For the text-containing cell, return its midpoint in (x, y) coordinate format. 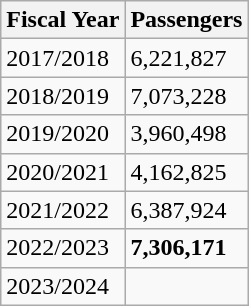
3,960,498 (186, 134)
7,073,228 (186, 96)
2022/2023 (63, 248)
2017/2018 (63, 58)
2020/2021 (63, 172)
2021/2022 (63, 210)
2019/2020 (63, 134)
Passengers (186, 20)
Fiscal Year (63, 20)
2018/2019 (63, 96)
2023/2024 (63, 286)
4,162,825 (186, 172)
6,387,924 (186, 210)
6,221,827 (186, 58)
7,306,171 (186, 248)
